Return (X, Y) of the center of cell containing provided text 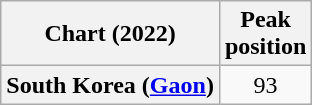
Peakposition (265, 34)
South Korea (Gaon) (110, 85)
93 (265, 85)
Chart (2022) (110, 34)
